Return the (x, y) coordinate for the center point of the cell that contains the specified text.  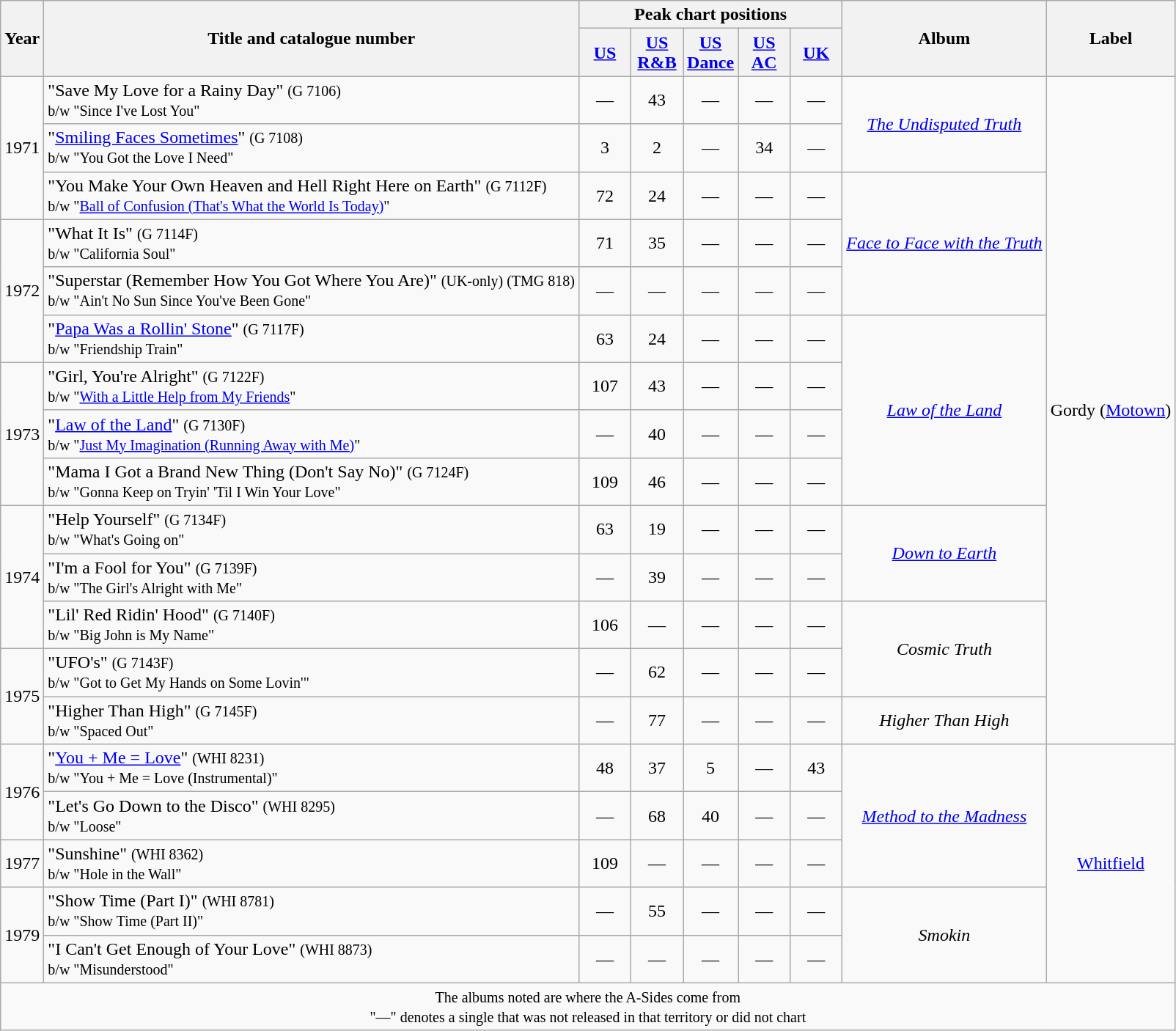
55 (657, 911)
US R&B (657, 53)
1979 (22, 935)
48 (604, 768)
US AC (764, 53)
1975 (22, 697)
Label (1111, 38)
Whitfield (1111, 864)
Album (944, 38)
"Smiling Faces Sometimes" (G 7108)b/w "You Got the Love I Need" (312, 148)
"You Make Your Own Heaven and Hell Right Here on Earth" (G 7112F)b/w "Ball of Confusion (That's What the World Is Today)" (312, 195)
1974 (22, 576)
"Help Yourself" (G 7134F)b/w "What's Going on" (312, 529)
Law of the Land (944, 410)
71 (604, 243)
"Higher Than High" (G 7145F)b/w "Spaced Out" (312, 720)
"Save My Love for a Rainy Day" (G 7106)b/w "Since I've Lost You" (312, 100)
The Undisputed Truth (944, 124)
Year (22, 38)
1973 (22, 434)
1977 (22, 864)
68 (657, 815)
Method to the Madness (944, 815)
5 (711, 768)
Title and catalogue number (312, 38)
Face to Face with the Truth (944, 243)
19 (657, 529)
"Sunshine" (WHI 8362)b/w "Hole in the Wall" (312, 864)
106 (604, 625)
1972 (22, 290)
"Lil' Red Ridin' Hood" (G 7140F)b/w "Big John is My Name" (312, 625)
"Let's Go Down to the Disco" (WHI 8295)b/w "Loose" (312, 815)
34 (764, 148)
39 (657, 576)
US Dance (711, 53)
"UFO's" (G 7143F)b/w "Got to Get My Hands on Some Lovin'" (312, 673)
Higher Than High (944, 720)
Cosmic Truth (944, 649)
1976 (22, 792)
"Show Time (Part I)" (WHI 8781)b/w "Show Time (Part II)" (312, 911)
"Mama I Got a Brand New Thing (Don't Say No)" (G 7124F)b/w "Gonna Keep on Tryin' 'Til I Win Your Love" (312, 481)
72 (604, 195)
UK (817, 53)
62 (657, 673)
107 (604, 386)
"Law of the Land" (G 7130F)b/w "Just My Imagination (Running Away with Me)" (312, 434)
77 (657, 720)
46 (657, 481)
"Superstar (Remember How You Got Where You Are)" (UK-only) (TMG 818)b/w "Ain't No Sun Since You've Been Gone" (312, 290)
"I Can't Get Enough of Your Love" (WHI 8873)b/w "Misunderstood" (312, 959)
Gordy (Motown) (1111, 411)
"I'm a Fool for You" (G 7139F)b/w "The Girl's Alright with Me" (312, 576)
Peak chart positions (710, 15)
Smokin (944, 935)
35 (657, 243)
3 (604, 148)
"Papa Was a Rollin' Stone" (G 7117F)b/w "Friendship Train" (312, 339)
The albums noted are where the A-Sides come from"—" denotes a single that was not released in that territory or did not chart (588, 1006)
1971 (22, 148)
2 (657, 148)
37 (657, 768)
Down to Earth (944, 553)
US (604, 53)
"Girl, You're Alright" (G 7122F)b/w "With a Little Help from My Friends" (312, 386)
"You + Me = Love" (WHI 8231)b/w "You + Me = Love (Instrumental)" (312, 768)
"What It Is" (G 7114F)b/w "California Soul" (312, 243)
